Detect which cell encompasses the target text, then output its [x, y] center coordinate. 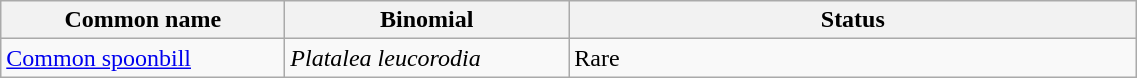
Common spoonbill [143, 58]
Status [853, 20]
Common name [143, 20]
Platalea leucorodia [427, 58]
Rare [853, 58]
Binomial [427, 20]
